Detect which cell encompasses the target text, then output its (X, Y) center coordinate. 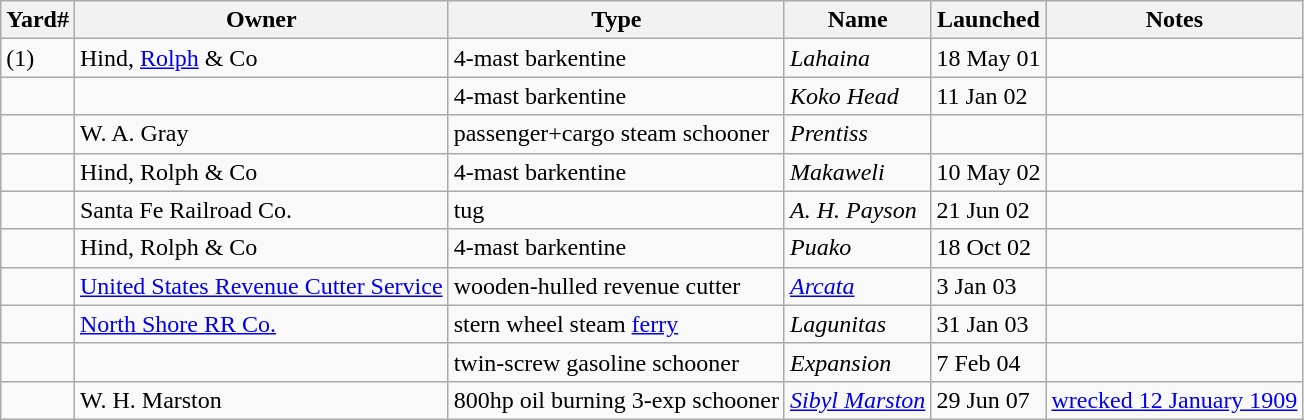
North Shore RR Co. (261, 324)
Lagunitas (857, 324)
Santa Fe Railroad Co. (261, 210)
A. H. Payson (857, 210)
Name (857, 20)
Launched (988, 20)
29 Jun 07 (988, 400)
W. A. Gray (261, 134)
Notes (1174, 20)
7 Feb 04 (988, 362)
passenger+cargo steam schooner (616, 134)
wrecked 12 January 1909 (1174, 400)
Koko Head (857, 96)
Lahaina (857, 58)
tug (616, 210)
United States Revenue Cutter Service (261, 286)
18 Oct 02 (988, 248)
Makaweli (857, 172)
Prentiss (857, 134)
Arcata (857, 286)
800hp oil burning 3-exp schooner (616, 400)
18 May 01 (988, 58)
21 Jun 02 (988, 210)
twin-screw gasoline schooner (616, 362)
11 Jan 02 (988, 96)
Owner (261, 20)
31 Jan 03 (988, 324)
wooden-hulled revenue cutter (616, 286)
Sibyl Marston (857, 400)
Yard# (38, 20)
Type (616, 20)
Expansion (857, 362)
Puako (857, 248)
W. H. Marston (261, 400)
(1) (38, 58)
3 Jan 03 (988, 286)
stern wheel steam ferry (616, 324)
10 May 02 (988, 172)
